Detect which cell encompasses the target text, then output its (x, y) center coordinate. 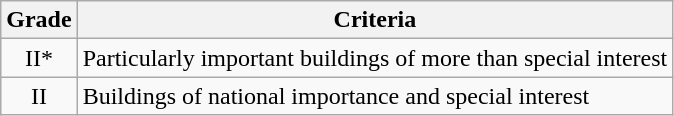
Criteria (375, 20)
Grade (39, 20)
II* (39, 58)
Buildings of national importance and special interest (375, 96)
II (39, 96)
Particularly important buildings of more than special interest (375, 58)
